Return the [X, Y] coordinate for the center point of the cell that contains the specified text.  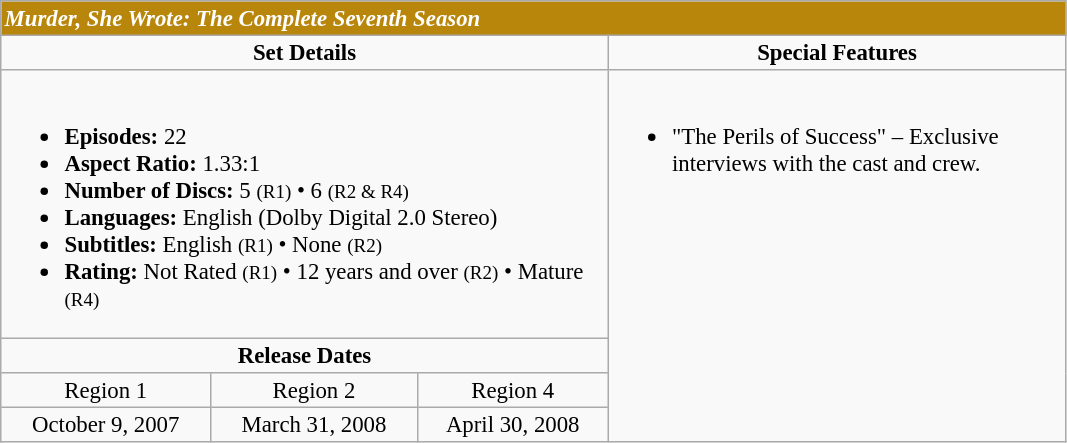
Region 1 [106, 390]
Region 2 [314, 390]
March 31, 2008 [314, 425]
"The Perils of Success" – Exclusive interviews with the cast and crew. [837, 256]
October 9, 2007 [106, 425]
Special Features [837, 52]
Murder, She Wrote: The Complete Seventh Season [534, 18]
Release Dates [305, 356]
Set Details [305, 52]
Region 4 [512, 390]
April 30, 2008 [512, 425]
